Determine the (X, Y) coordinate at the center of the cell enclosing the given text.  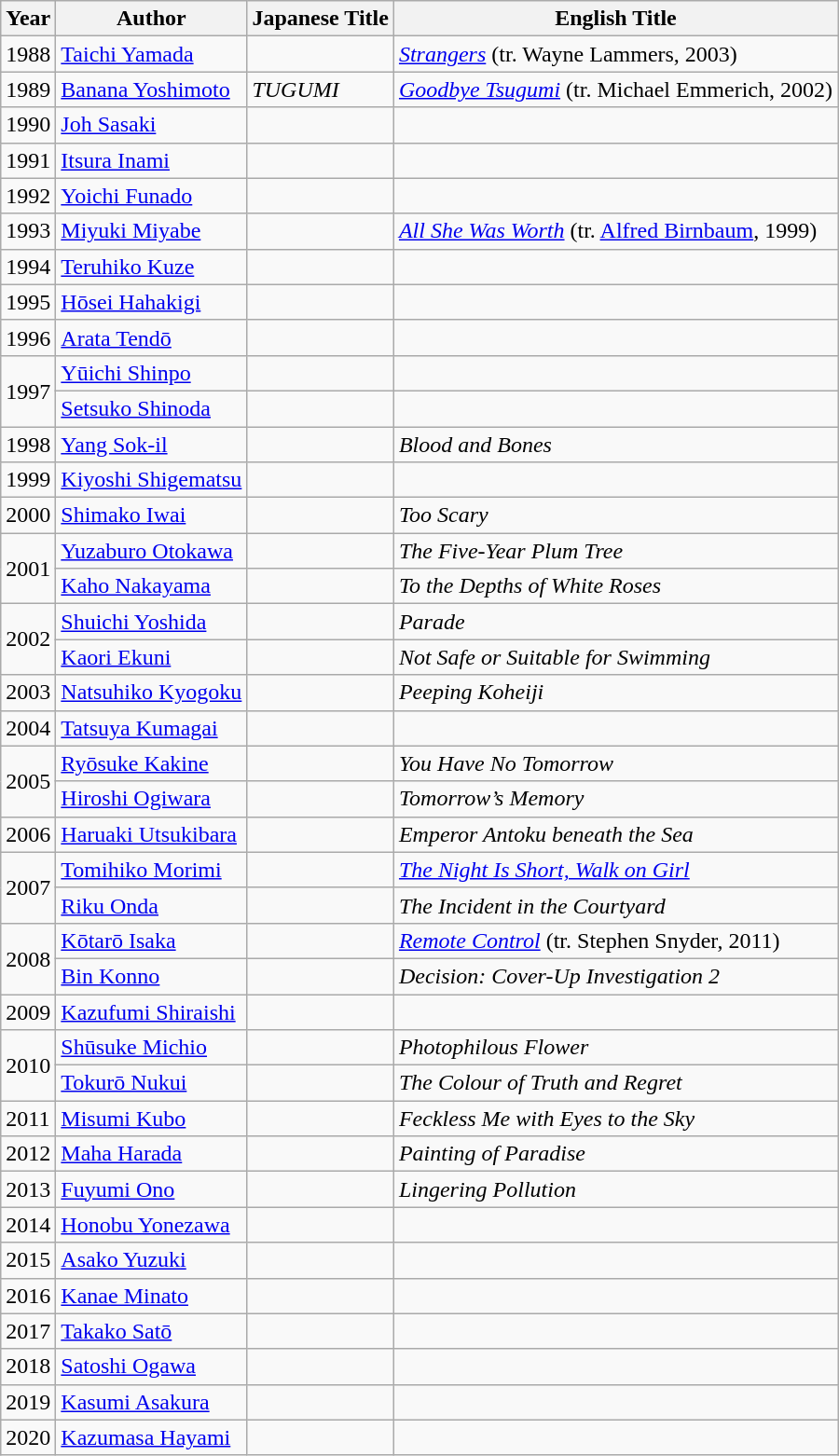
Strangers (tr. Wayne Lammers, 2003) (615, 54)
Remote Control (tr. Stephen Snyder, 2011) (615, 941)
Blood and Bones (615, 445)
2006 (28, 834)
Honobu Yonezawa (151, 1225)
Tomihiko Morimi (151, 870)
2009 (28, 1011)
Painting of Paradise (615, 1154)
2019 (28, 1402)
To the Depths of White Roses (615, 586)
2008 (28, 958)
1991 (28, 160)
Not Safe or Suitable for Swimming (615, 657)
1999 (28, 480)
Maha Harada (151, 1154)
English Title (615, 19)
Kōtarō Isaka (151, 941)
Satoshi Ogawa (151, 1367)
The Incident in the Courtyard (615, 905)
Joh Sasaki (151, 125)
2004 (28, 728)
Shimako Iwai (151, 515)
Banana Yoshimoto (151, 89)
Parade (615, 622)
Natsuhiko Kyogoku (151, 693)
1996 (28, 337)
2015 (28, 1260)
Tomorrow’s Memory (615, 799)
Feckless Me with Eyes to the Sky (615, 1119)
Decision: Cover-Up Investigation 2 (615, 976)
1992 (28, 196)
2002 (28, 639)
1989 (28, 89)
Peeping Koheiji (615, 693)
The Five-Year Plum Tree (615, 551)
Kaho Nakayama (151, 586)
The Colour of Truth and Regret (615, 1083)
Kaori Ekuni (151, 657)
Ryōsuke Kakine (151, 763)
2003 (28, 693)
All She Was Worth (tr. Alfred Birnbaum, 1999) (615, 231)
Arata Tendō (151, 337)
Fuyumi Ono (151, 1189)
2016 (28, 1296)
2018 (28, 1367)
2005 (28, 781)
Asako Yuzuki (151, 1260)
Kasumi Asakura (151, 1402)
Kanae Minato (151, 1296)
Too Scary (615, 515)
2001 (28, 569)
TUGUMI (321, 89)
Shuichi Yoshida (151, 622)
Haruaki Utsukibara (151, 834)
Photophilous Flower (615, 1048)
Shūsuke Michio (151, 1048)
2007 (28, 887)
Kazufumi Shiraishi (151, 1011)
2010 (28, 1065)
Taichi Yamada (151, 54)
2000 (28, 515)
Misumi Kubo (151, 1119)
Author (151, 19)
Bin Konno (151, 976)
You Have No Tomorrow (615, 763)
Riku Onda (151, 905)
1995 (28, 302)
2011 (28, 1119)
1988 (28, 54)
1994 (28, 267)
2014 (28, 1225)
Takako Satō (151, 1331)
1997 (28, 391)
Hōsei Hahakigi (151, 302)
Yoichi Funado (151, 196)
Japanese Title (321, 19)
Kazumasa Hayami (151, 1437)
2020 (28, 1437)
Hiroshi Ogiwara (151, 799)
2017 (28, 1331)
Yang Sok-il (151, 445)
Itsura Inami (151, 160)
Miyuki Miyabe (151, 231)
Year (28, 19)
The Night Is Short, Walk on Girl (615, 870)
Goodbye Tsugumi (tr. Michael Emmerich, 2002) (615, 89)
Yūichi Shinpo (151, 373)
2013 (28, 1189)
Setsuko Shinoda (151, 408)
Tokurō Nukui (151, 1083)
Teruhiko Kuze (151, 267)
Emperor Antoku beneath the Sea (615, 834)
1990 (28, 125)
1993 (28, 231)
Kiyoshi Shigematsu (151, 480)
Lingering Pollution (615, 1189)
1998 (28, 445)
Tatsuya Kumagai (151, 728)
2012 (28, 1154)
Yuzaburo Otokawa (151, 551)
